Return (x, y) of the center of cell containing provided text 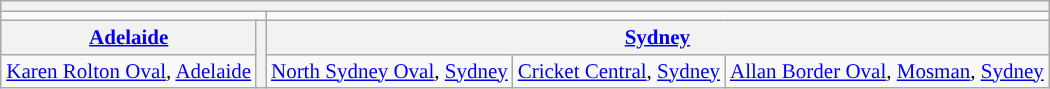
Allan Border Oval, Mosman, Sydney (887, 71)
Karen Rolton Oval, Adelaide (128, 71)
Adelaide (128, 38)
Sydney (658, 38)
North Sydney Oval, Sydney (390, 71)
Cricket Central, Sydney (619, 71)
